Return the (x, y) coordinate for the center point of the cell that contains the specified text.  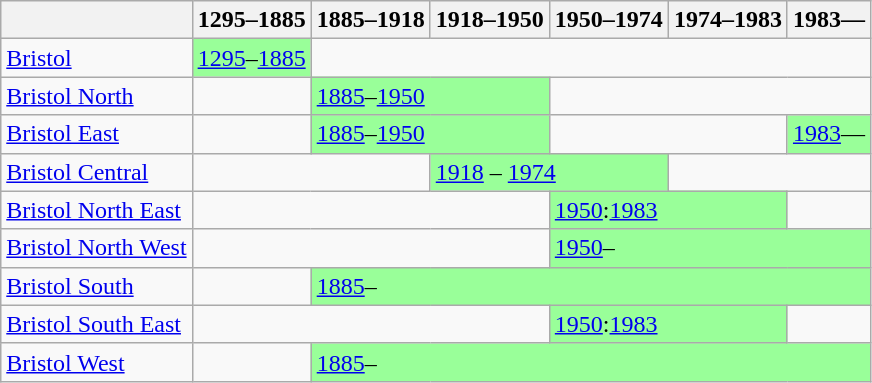
1950–1974 (608, 20)
1918 – 1974 (549, 172)
Bristol Central (96, 172)
Bristol West (96, 362)
1918–1950 (490, 20)
1950– (710, 248)
Bristol North (96, 96)
Bristol South East (96, 324)
Bristol (96, 58)
Bristol East (96, 134)
1885–1918 (370, 20)
1974–1983 (728, 20)
Bristol South (96, 286)
Bristol North East (96, 210)
Bristol North West (96, 248)
